Return the [X, Y] coordinate for the center point of the cell that contains the specified text.  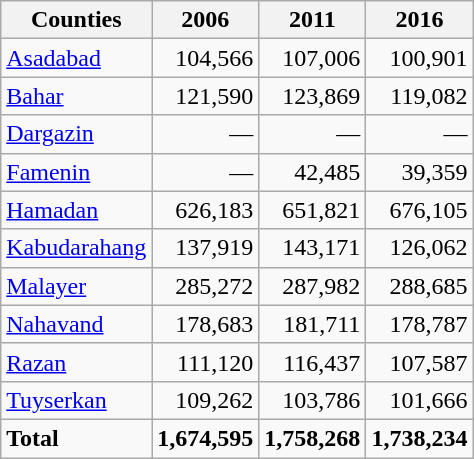
104,566 [206, 58]
Razan [76, 362]
100,901 [420, 58]
143,171 [312, 248]
178,787 [420, 324]
1,738,234 [420, 438]
116,437 [312, 362]
178,683 [206, 324]
2006 [206, 20]
Tuyserkan [76, 400]
Famenin [76, 172]
2016 [420, 20]
121,590 [206, 96]
2011 [312, 20]
Bahar [76, 96]
1,758,268 [312, 438]
107,006 [312, 58]
109,262 [206, 400]
181,711 [312, 324]
39,359 [420, 172]
Total [76, 438]
676,105 [420, 210]
287,982 [312, 286]
126,062 [420, 248]
Malayer [76, 286]
285,272 [206, 286]
Nahavand [76, 324]
626,183 [206, 210]
Counties [76, 20]
111,120 [206, 362]
137,919 [206, 248]
Hamadan [76, 210]
Kabudarahang [76, 248]
42,485 [312, 172]
101,666 [420, 400]
288,685 [420, 286]
119,082 [420, 96]
103,786 [312, 400]
1,674,595 [206, 438]
107,587 [420, 362]
Dargazin [76, 134]
Asadabad [76, 58]
123,869 [312, 96]
651,821 [312, 210]
